From the cell containing the given text, extract its center point as [X, Y] coordinate. 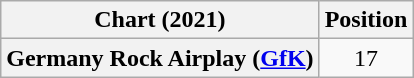
17 [366, 58]
Chart (2021) [160, 20]
Germany Rock Airplay (GfK) [160, 58]
Position [366, 20]
